Identify which cell holds the provided text, then report its (x, y) central coordinate. 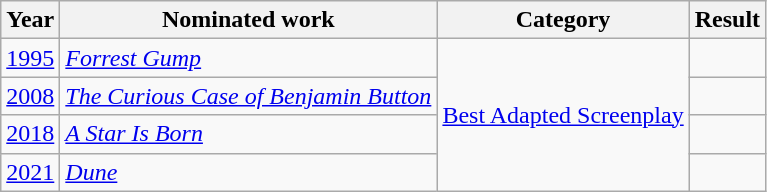
2018 (30, 134)
The Curious Case of Benjamin Button (248, 96)
Forrest Gump (248, 58)
Dune (248, 172)
A Star Is Born (248, 134)
Result (727, 20)
Year (30, 20)
2008 (30, 96)
2021 (30, 172)
Category (563, 20)
1995 (30, 58)
Best Adapted Screenplay (563, 115)
Nominated work (248, 20)
